Extract the (X, Y) coordinate from the center of the cell holding the provided text.  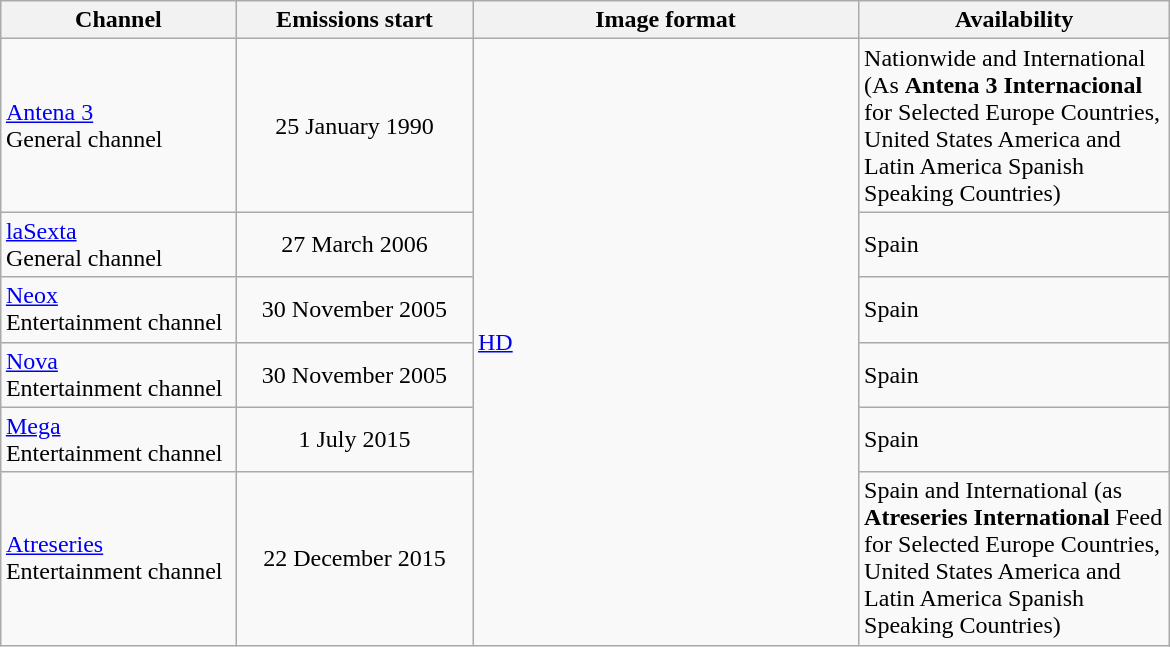
Antena 3General channel (118, 126)
Channel (118, 20)
laSextaGeneral channel (118, 244)
HD (665, 342)
1 July 2015 (354, 440)
Image format (665, 20)
22 December 2015 (354, 558)
NovaEntertainment channel (118, 374)
27 March 2006 (354, 244)
NeoxEntertainment channel (118, 310)
MegaEntertainment channel (118, 440)
Emissions start (354, 20)
25 January 1990 (354, 126)
AtreseriesEntertainment channel (118, 558)
Availability (1014, 20)
